From the cell containing the given text, extract its center point as (x, y) coordinate. 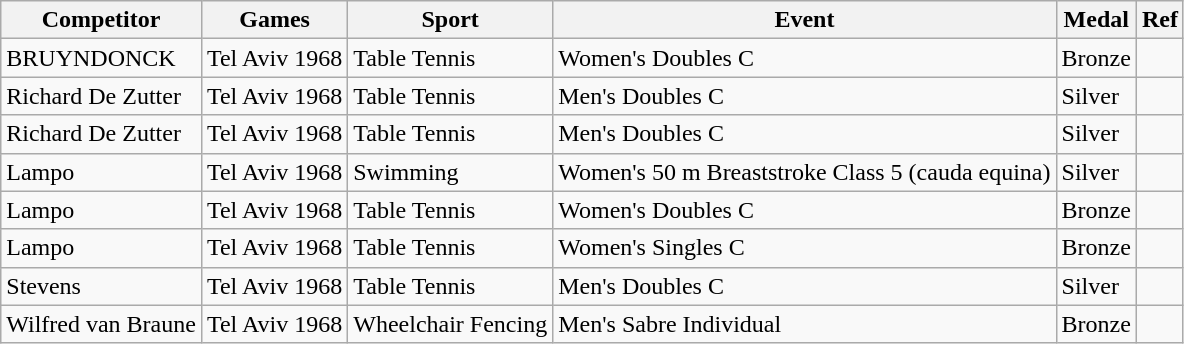
Stevens (102, 286)
Women's 50 m Breaststroke Class 5 (cauda equina) (804, 172)
Men's Sabre Individual (804, 324)
Competitor (102, 20)
Wilfred van Braune (102, 324)
BRUYNDONCK (102, 58)
Event (804, 20)
Games (274, 20)
Sport (450, 20)
Swimming (450, 172)
Women's Singles C (804, 248)
Wheelchair Fencing (450, 324)
Ref (1160, 20)
Medal (1096, 20)
